Determine the (X, Y) coordinate at the center of the cell enclosing the given text.  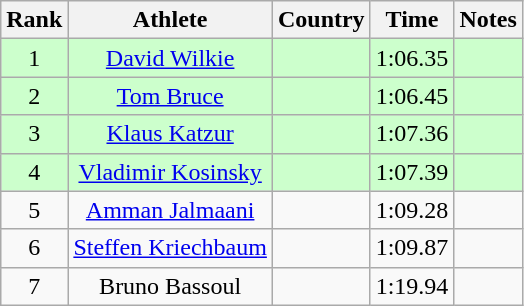
1 (34, 58)
Amman Jalmaani (170, 210)
7 (34, 286)
Time (412, 20)
1:19.94 (412, 286)
1:06.35 (412, 58)
Rank (34, 20)
1:07.39 (412, 172)
Tom Bruce (170, 96)
2 (34, 96)
Country (321, 20)
1:07.36 (412, 134)
3 (34, 134)
Bruno Bassoul (170, 286)
Vladimir Kosinsky (170, 172)
6 (34, 248)
Athlete (170, 20)
1:09.87 (412, 248)
David Wilkie (170, 58)
4 (34, 172)
Klaus Katzur (170, 134)
5 (34, 210)
Steffen Kriechbaum (170, 248)
1:06.45 (412, 96)
1:09.28 (412, 210)
Notes (488, 20)
